Search for the cell housing the specified text and yield its (X, Y) center coordinate. 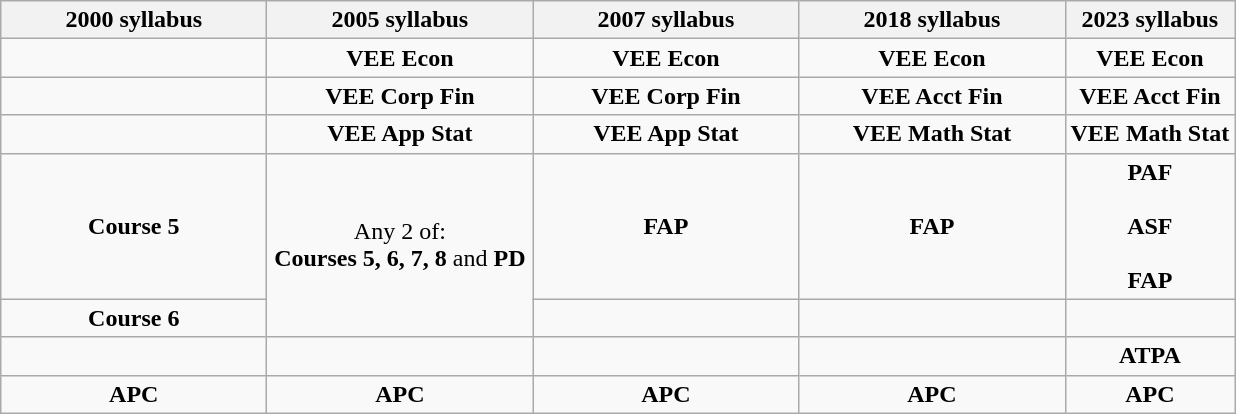
2005 syllabus (400, 20)
2007 syllabus (666, 20)
Any 2 of:Courses 5, 6, 7, 8 and PD (400, 245)
2023 syllabus (1150, 20)
Course 6 (134, 318)
Course 5 (134, 226)
2000 syllabus (134, 20)
2018 syllabus (932, 20)
PAFASFFAP (1150, 226)
ATPA (1150, 356)
